For the text-containing cell, return its midpoint in (X, Y) coordinate format. 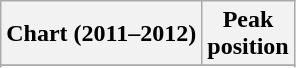
Chart (2011–2012) (102, 34)
Peakposition (248, 34)
